From the cell containing the given text, extract its center point as [x, y] coordinate. 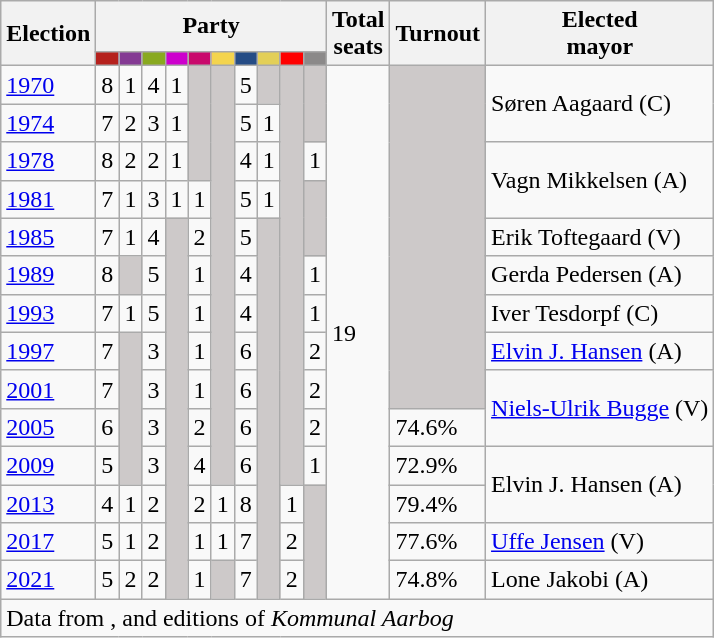
72.9% [438, 465]
Søren Aagaard (C) [600, 104]
Totalseats [358, 34]
Election [48, 34]
1981 [48, 199]
2009 [48, 465]
Turnout [438, 34]
1989 [48, 275]
1970 [48, 85]
Gerda Pedersen (A) [600, 275]
Erik Toftegaard (V) [600, 237]
1985 [48, 237]
77.6% [438, 542]
Electedmayor [600, 34]
Lone Jakobi (A) [600, 580]
Niels-Ulrik Bugge (V) [600, 408]
19 [358, 332]
2021 [48, 580]
74.8% [438, 580]
2013 [48, 503]
2017 [48, 542]
Uffe Jensen (V) [600, 542]
79.4% [438, 503]
1978 [48, 161]
1993 [48, 313]
1997 [48, 351]
2001 [48, 389]
2005 [48, 427]
Vagn Mikkelsen (A) [600, 180]
Iver Tesdorpf (C) [600, 313]
Data from , and editions of Kommunal Aarbog [358, 618]
74.6% [438, 427]
1974 [48, 123]
Party [212, 26]
